For the text-containing cell, return its midpoint in [X, Y] coordinate format. 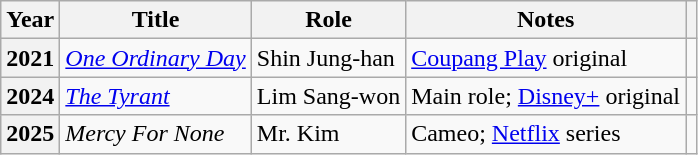
Shin Jung-han [328, 58]
The Tyrant [156, 96]
Role [328, 20]
Main role; Disney+ original [546, 96]
Mr. Kim [328, 134]
One Ordinary Day [156, 58]
2021 [30, 58]
Lim Sang-won [328, 96]
2025 [30, 134]
Coupang Play original [546, 58]
Cameo; Netflix series [546, 134]
2024 [30, 96]
Year [30, 20]
Title [156, 20]
Mercy For None [156, 134]
Notes [546, 20]
